Capture the cell that displays the provided text and extract its (X, Y) central coordinate. 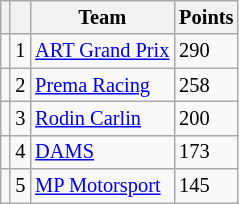
3 (20, 118)
4 (20, 152)
Rodin Carlin (102, 118)
Team (102, 17)
MP Motorsport (102, 186)
Points (206, 17)
290 (206, 51)
DAMS (102, 152)
1 (20, 51)
200 (206, 118)
258 (206, 85)
Prema Racing (102, 85)
ART Grand Prix (102, 51)
145 (206, 186)
173 (206, 152)
5 (20, 186)
2 (20, 85)
